Provide the [x, y] coordinate of the cell's center where the given text is located.  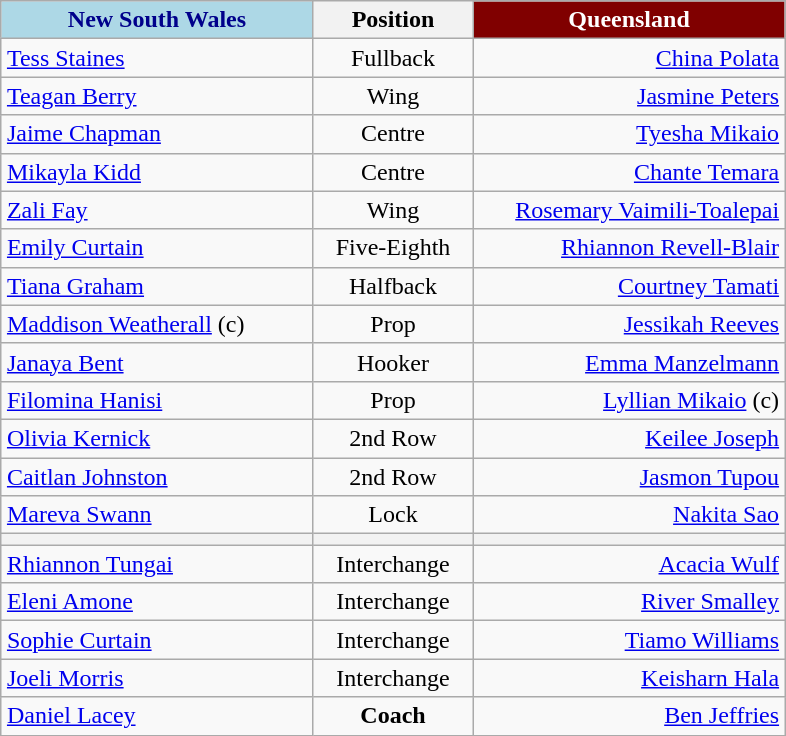
Emily Curtain [156, 248]
Acacia Wulf [630, 564]
Hooker [392, 362]
Emma Manzelmann [630, 362]
Tiana Graham [156, 286]
Jasmon Tupou [630, 477]
Tess Staines [156, 58]
River Smalley [630, 602]
Maddison Weatherall (c) [156, 324]
Rosemary Vaimili-Toalepai [630, 210]
Mareva Swann [156, 515]
Zali Fay [156, 210]
Lyllian Mikaio (c) [630, 400]
Filomina Hanisi [156, 400]
Rhiannon Revell-Blair [630, 248]
Chante Temara [630, 172]
Rhiannon Tungai [156, 564]
Keisharn Hala [630, 678]
Courtney Tamati [630, 286]
Eleni Amone [156, 602]
Daniel Lacey [156, 716]
China Polata [630, 58]
Jaime Chapman [156, 134]
Queensland [630, 20]
Coach [392, 716]
Caitlan Johnston [156, 477]
Teagan Berry [156, 96]
Sophie Curtain [156, 640]
Nakita Sao [630, 515]
Mikayla Kidd [156, 172]
Janaya Bent [156, 362]
Tiamo Williams [630, 640]
Olivia Kernick [156, 438]
Lock [392, 515]
Keilee Joseph [630, 438]
Position [392, 20]
Halfback [392, 286]
Five-Eighth [392, 248]
Tyesha Mikaio [630, 134]
New South Wales [156, 20]
Jessikah Reeves [630, 324]
Ben Jeffries [630, 716]
Jasmine Peters [630, 96]
Joeli Morris [156, 678]
Fullback [392, 58]
